Determine the (X, Y) coordinate at the center of the cell enclosing the given text.  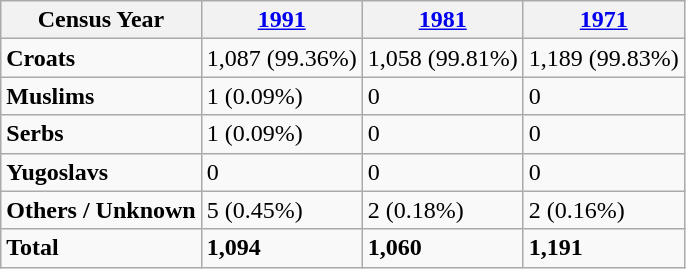
1,058 (99.81%) (442, 58)
Others / Unknown (101, 210)
Croats (101, 58)
Yugoslavs (101, 172)
5 (0.45%) (282, 210)
Census Year (101, 20)
2 (0.16%) (604, 210)
1,189 (99.83%) (604, 58)
1,060 (442, 248)
Muslims (101, 96)
1,191 (604, 248)
Total (101, 248)
1,094 (282, 248)
2 (0.18%) (442, 210)
1,087 (99.36%) (282, 58)
1991 (282, 20)
1981 (442, 20)
Serbs (101, 134)
1971 (604, 20)
